For the text-containing cell, return its midpoint in [x, y] coordinate format. 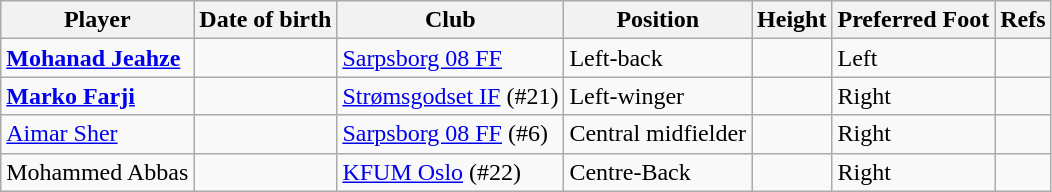
Preferred Foot [914, 20]
KFUM Oslo (#22) [450, 172]
Player [98, 20]
Club [450, 20]
Height [792, 20]
Mohammed Abbas [98, 172]
Marko Farji [98, 96]
Central midfielder [658, 134]
Strømsgodset IF (#21) [450, 96]
Centre-Back [658, 172]
Mohanad Jeahze [98, 58]
Sarpsborg 08 FF [450, 58]
Date of birth [266, 20]
Sarpsborg 08 FF (#6) [450, 134]
Position [658, 20]
Left-back [658, 58]
Aimar Sher [98, 134]
Refs [1023, 20]
Left-winger [658, 96]
Left [914, 58]
